Find where the given text appears and provide that cell's center as (x, y) coordinate. 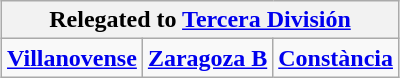
Relegated to Tercera División (200, 20)
Constància (336, 58)
Zaragoza B (207, 58)
Villanovense (72, 58)
